Search for the cell housing the specified text and yield its [X, Y] center coordinate. 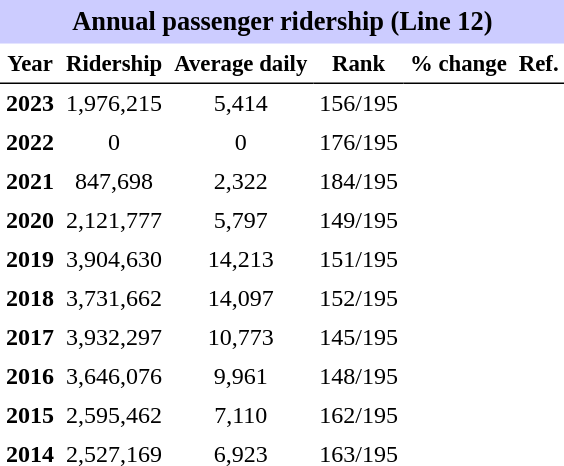
2,595,462 [114, 416]
176/195 [358, 142]
847,698 [114, 182]
3,932,297 [114, 338]
149/195 [358, 220]
5,797 [240, 220]
151/195 [358, 260]
2,322 [240, 182]
152/195 [358, 298]
Rank [358, 64]
Ridership [114, 64]
14,213 [240, 260]
156/195 [358, 104]
% change [458, 64]
2021 [30, 182]
Year [30, 64]
3,646,076 [114, 376]
14,097 [240, 298]
2015 [30, 416]
2020 [30, 220]
145/195 [358, 338]
1,976,215 [114, 104]
Average daily [240, 64]
2023 [30, 104]
10,773 [240, 338]
2,121,777 [114, 220]
7,110 [240, 416]
3,731,662 [114, 298]
2018 [30, 298]
2017 [30, 338]
5,414 [240, 104]
184/195 [358, 182]
3,904,630 [114, 260]
9,961 [240, 376]
2022 [30, 142]
162/195 [358, 416]
2019 [30, 260]
2016 [30, 376]
148/195 [358, 376]
